Determine the [X, Y] coordinate at the center of the cell enclosing the given text.  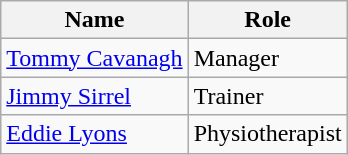
Manager [268, 58]
Role [268, 20]
Jimmy Sirrel [94, 96]
Trainer [268, 96]
Tommy Cavanagh [94, 58]
Eddie Lyons [94, 134]
Name [94, 20]
Physiotherapist [268, 134]
